Return (X, Y) of the center of cell containing provided text 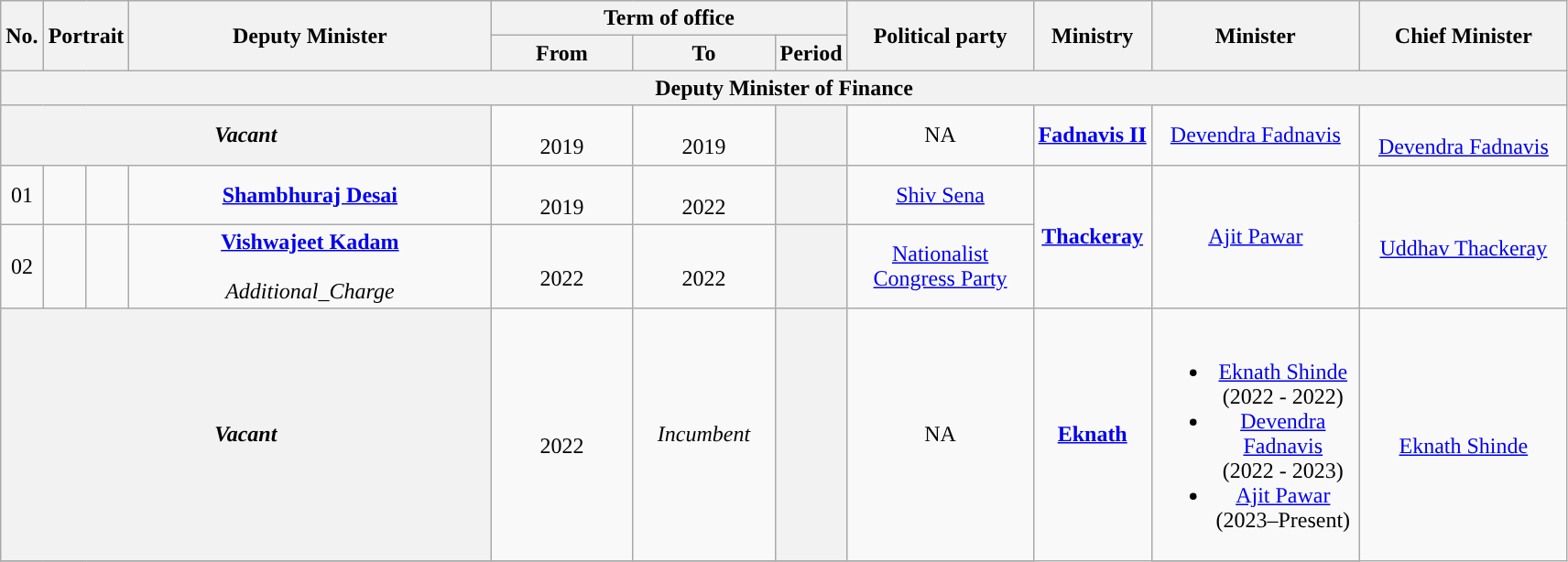
Shambhuraj Desai (310, 194)
Vishwajeet Kadam Additional_Charge (310, 266)
Period (811, 53)
Deputy Minister (310, 36)
Chief Minister (1464, 36)
01 (22, 194)
Political party (940, 36)
Nationalist Congress Party (940, 266)
Thackeray (1092, 236)
Uddhav Thackeray (1464, 236)
Term of office (669, 18)
Eknath Shinde (1464, 434)
Eknath Shinde(2022 - 2022)Devendra Fadnavis(2022 - 2023)Ajit Pawar (2023–Present) (1255, 434)
From (562, 53)
Portrait (86, 36)
To (703, 53)
Eknath (1092, 434)
Deputy Minister of Finance (784, 88)
Ajit Pawar (1255, 236)
No. (22, 36)
Ministry (1092, 36)
Incumbent (703, 434)
02 (22, 266)
Fadnavis II (1092, 135)
Minister (1255, 36)
Shiv Sena (940, 194)
